Extract the (x, y) coordinate from the center of the cell holding the provided text.  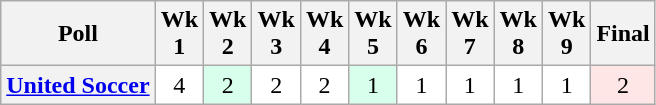
Wk1 (179, 34)
Poll (78, 34)
Wk4 (324, 34)
4 (179, 85)
United Soccer (78, 85)
Wk9 (566, 34)
Wk2 (228, 34)
Wk7 (470, 34)
Wk3 (276, 34)
Wk6 (421, 34)
Wk5 (373, 34)
Final (623, 34)
Wk8 (518, 34)
